Pinpoint the cell where the given text exists, returning its (x, y) midpoint coordinate. 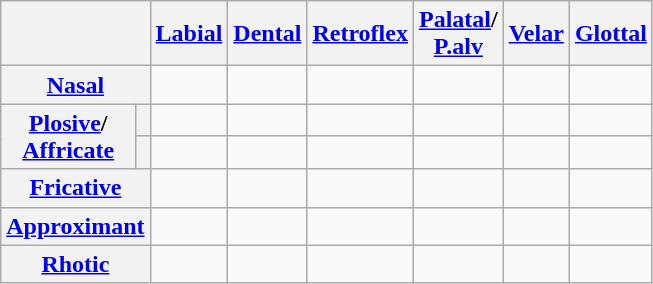
Palatal/P.alv (458, 34)
Dental (268, 34)
Retroflex (360, 34)
Approximant (76, 226)
Fricative (76, 188)
Plosive/Affricate (68, 136)
Nasal (76, 85)
Labial (189, 34)
Velar (536, 34)
Glottal (610, 34)
Rhotic (76, 264)
